For the text-containing cell, return its midpoint in [X, Y] coordinate format. 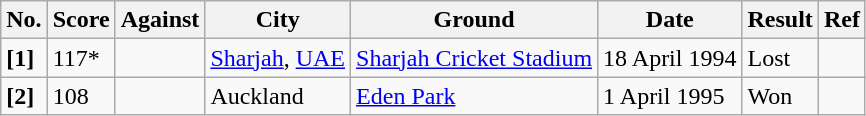
[2] [24, 96]
Date [670, 20]
117* [81, 58]
Result [780, 20]
Score [81, 20]
1 April 1995 [670, 96]
Eden Park [474, 96]
Ref [842, 20]
[1] [24, 58]
108 [81, 96]
Sharjah Cricket Stadium [474, 58]
No. [24, 20]
Ground [474, 20]
Won [780, 96]
Lost [780, 58]
Auckland [278, 96]
18 April 1994 [670, 58]
Sharjah, UAE [278, 58]
City [278, 20]
Against [160, 20]
